Scan for the cell matching the given text and deliver its [X, Y] coordinate at center. 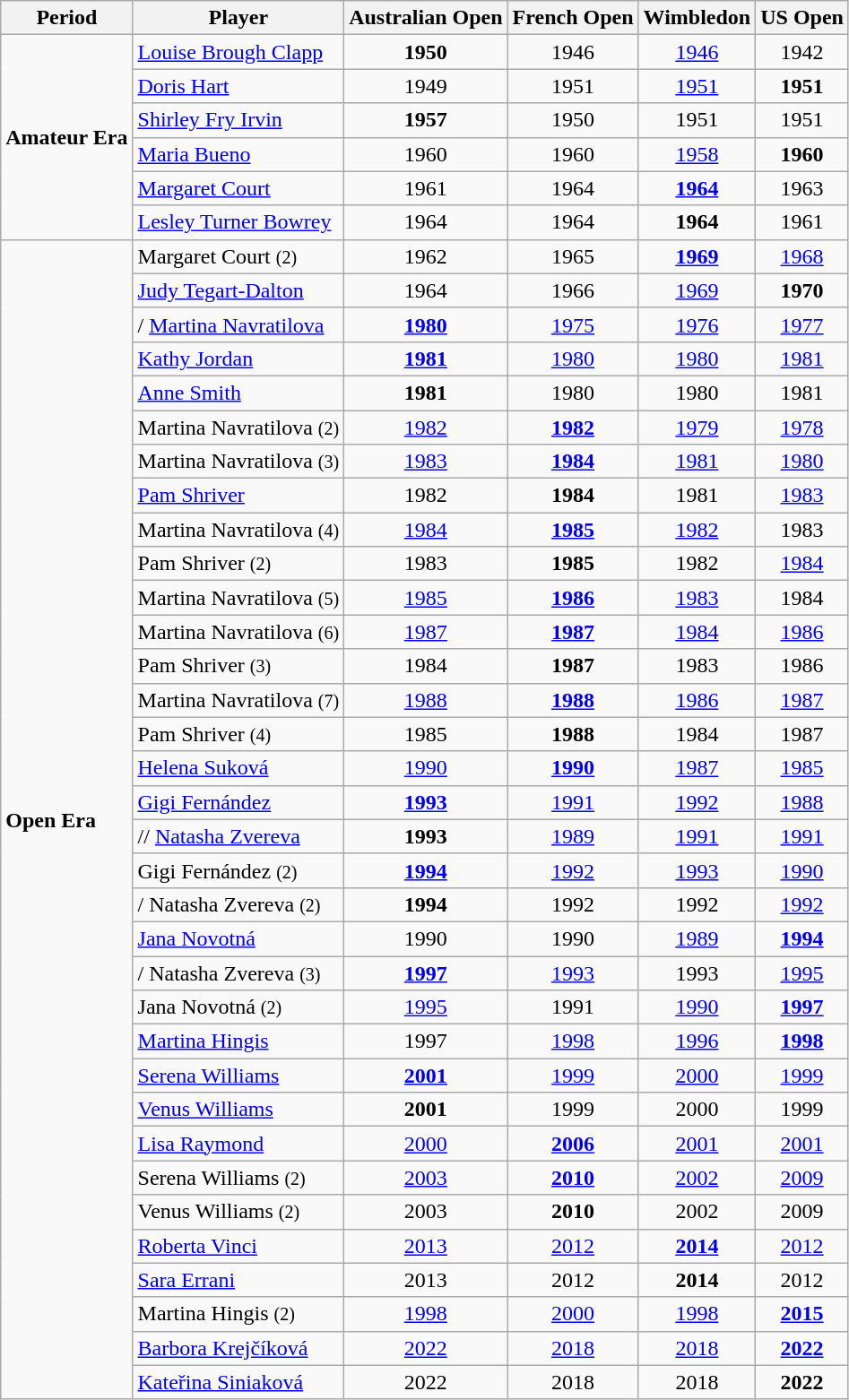
Martina Navratilova (7) [238, 700]
Wimbledon [697, 18]
Kateřina Siniaková [238, 1382]
Sara Errani [238, 1280]
1957 [426, 120]
Serena Williams (2) [238, 1178]
French Open [573, 18]
1958 [697, 154]
Lisa Raymond [238, 1144]
1977 [802, 324]
Louise Brough Clapp [238, 52]
1976 [697, 324]
1970 [802, 290]
Serena Williams [238, 1076]
Gigi Fernández (2) [238, 870]
Anne Smith [238, 393]
/ Natasha Zvereva (2) [238, 904]
2015 [802, 1314]
1966 [573, 290]
1965 [573, 256]
Margaret Court (2) [238, 256]
Martina Navratilova (4) [238, 530]
Roberta Vinci [238, 1246]
Martina Navratilova (5) [238, 598]
Martina Navratilova (3) [238, 462]
Barbora Krejčíková [238, 1348]
Lesley Turner Bowrey [238, 222]
Gigi Fernández [238, 802]
1978 [802, 428]
1979 [697, 428]
Pam Shriver (4) [238, 734]
Kathy Jordan [238, 359]
Australian Open [426, 18]
1963 [802, 188]
Amateur Era [66, 137]
/ Martina Navratilova [238, 324]
Jana Novotná (2) [238, 1007]
Venus Williams [238, 1110]
Venus Williams (2) [238, 1212]
1949 [426, 86]
1962 [426, 256]
// Natasha Zvereva [238, 836]
Jana Novotná [238, 938]
Player [238, 18]
Open Era [66, 819]
Pam Shriver (3) [238, 666]
Doris Hart [238, 86]
Maria Bueno [238, 154]
Martina Navratilova (6) [238, 632]
Judy Tegart-Dalton [238, 290]
/ Natasha Zvereva (3) [238, 972]
Martina Navratilova (2) [238, 428]
Pam Shriver (2) [238, 564]
Margaret Court [238, 188]
1968 [802, 256]
Shirley Fry Irvin [238, 120]
1996 [697, 1041]
US Open [802, 18]
Martina Hingis (2) [238, 1314]
1942 [802, 52]
Period [66, 18]
Pam Shriver [238, 496]
Martina Hingis [238, 1041]
Helena Suková [238, 768]
1975 [573, 324]
2006 [573, 1144]
